Detect which cell encompasses the target text, then output its (x, y) center coordinate. 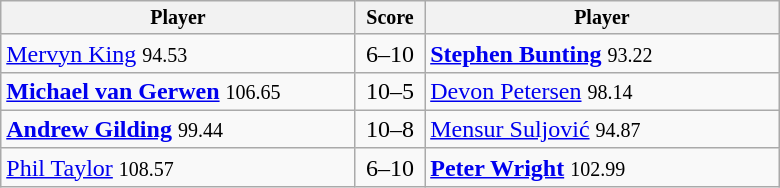
Mensur Suljović 94.87 (602, 129)
Score (390, 18)
Mervyn King 94.53 (178, 53)
10–8 (390, 129)
10–5 (390, 91)
Peter Wright 102.99 (602, 167)
Stephen Bunting 93.22 (602, 53)
Phil Taylor 108.57 (178, 167)
Devon Petersen 98.14 (602, 91)
Andrew Gilding 99.44 (178, 129)
Michael van Gerwen 106.65 (178, 91)
